Search for the cell housing the specified text and yield its (X, Y) center coordinate. 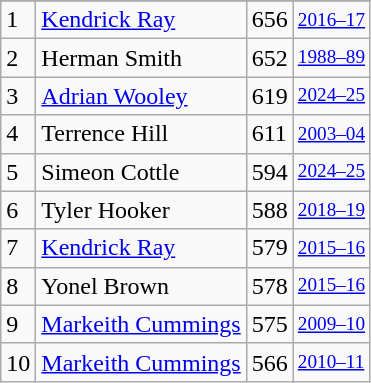
1988–89 (331, 58)
2018–19 (331, 210)
Tyler Hooker (141, 210)
2016–17 (331, 20)
619 (270, 96)
579 (270, 248)
6 (18, 210)
656 (270, 20)
588 (270, 210)
594 (270, 172)
9 (18, 324)
Simeon Cottle (141, 172)
Herman Smith (141, 58)
2010–11 (331, 362)
652 (270, 58)
8 (18, 286)
Yonel Brown (141, 286)
566 (270, 362)
1 (18, 20)
578 (270, 286)
2 (18, 58)
611 (270, 134)
7 (18, 248)
575 (270, 324)
4 (18, 134)
10 (18, 362)
5 (18, 172)
2009–10 (331, 324)
Adrian Wooley (141, 96)
Terrence Hill (141, 134)
2003–04 (331, 134)
3 (18, 96)
